Detect which cell encompasses the target text, then output its [x, y] center coordinate. 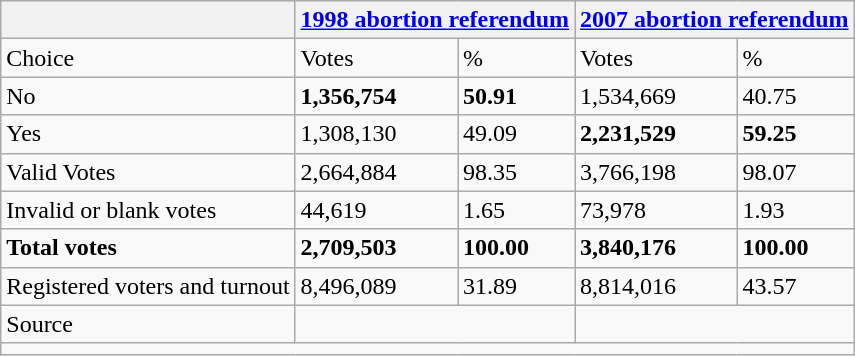
2,664,884 [376, 172]
8,496,089 [376, 286]
1998 abortion referendum [434, 20]
Total votes [148, 248]
50.91 [516, 96]
2,231,529 [656, 134]
44,619 [376, 210]
2,709,503 [376, 248]
1,534,669 [656, 96]
Source [148, 324]
31.89 [516, 286]
Yes [148, 134]
No [148, 96]
98.07 [796, 172]
1,308,130 [376, 134]
Valid Votes [148, 172]
2007 abortion referendum [714, 20]
1.93 [796, 210]
3,766,198 [656, 172]
49.09 [516, 134]
3,840,176 [656, 248]
8,814,016 [656, 286]
Choice [148, 58]
43.57 [796, 286]
59.25 [796, 134]
Invalid or blank votes [148, 210]
1.65 [516, 210]
1,356,754 [376, 96]
Registered voters and turnout [148, 286]
40.75 [796, 96]
98.35 [516, 172]
73,978 [656, 210]
